Output the (x, y) coordinate of the center of the cell containing the given text.  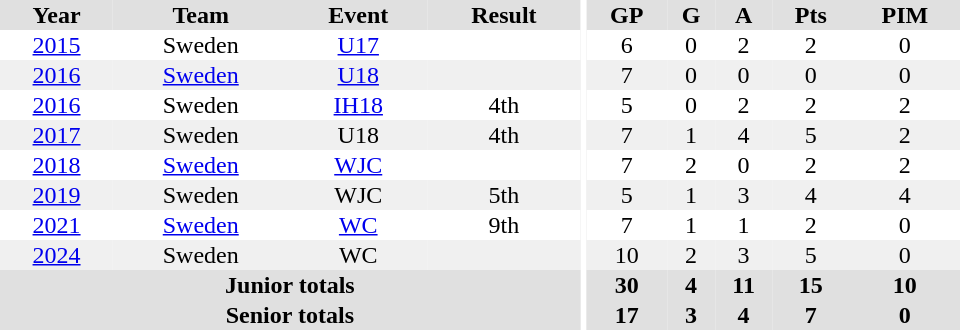
2021 (56, 225)
11 (744, 285)
15 (811, 285)
17 (626, 315)
Team (200, 15)
2015 (56, 45)
Event (358, 15)
Pts (811, 15)
2018 (56, 165)
PIM (905, 15)
6 (626, 45)
IH18 (358, 105)
Result (504, 15)
2024 (56, 255)
GP (626, 15)
U17 (358, 45)
9th (504, 225)
Year (56, 15)
30 (626, 285)
A (744, 15)
Junior totals (290, 285)
5th (504, 195)
2017 (56, 135)
Senior totals (290, 315)
G (691, 15)
2019 (56, 195)
